Provide the [X, Y] coordinate of the cell's center where the given text is located.  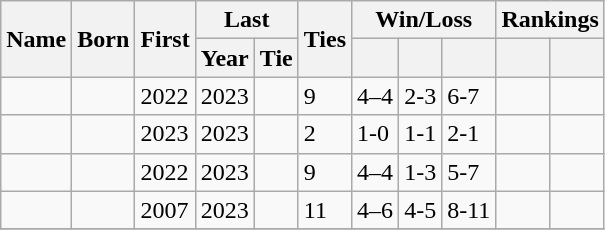
Tie [276, 58]
Ties [324, 39]
5-7 [469, 172]
Last [246, 20]
1-0 [376, 134]
4-5 [420, 210]
8-11 [469, 210]
2-1 [469, 134]
2 [324, 134]
Win/Loss [424, 20]
Born [104, 39]
1-1 [420, 134]
2007 [165, 210]
Year [224, 58]
First [165, 39]
11 [324, 210]
Name [36, 39]
4–6 [376, 210]
1-3 [420, 172]
Rankings [550, 20]
6-7 [469, 96]
2-3 [420, 96]
